Pinpoint the cell where the given text exists, returning its (X, Y) midpoint coordinate. 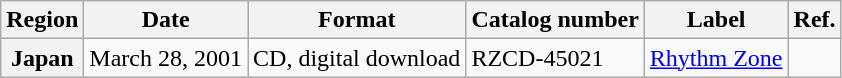
Catalog number (555, 20)
Ref. (814, 20)
Region (42, 20)
Label (716, 20)
Format (357, 20)
Rhythm Zone (716, 58)
RZCD-45021 (555, 58)
Date (166, 20)
Japan (42, 58)
March 28, 2001 (166, 58)
CD, digital download (357, 58)
